Pinpoint the cell where the given text exists, returning its (x, y) midpoint coordinate. 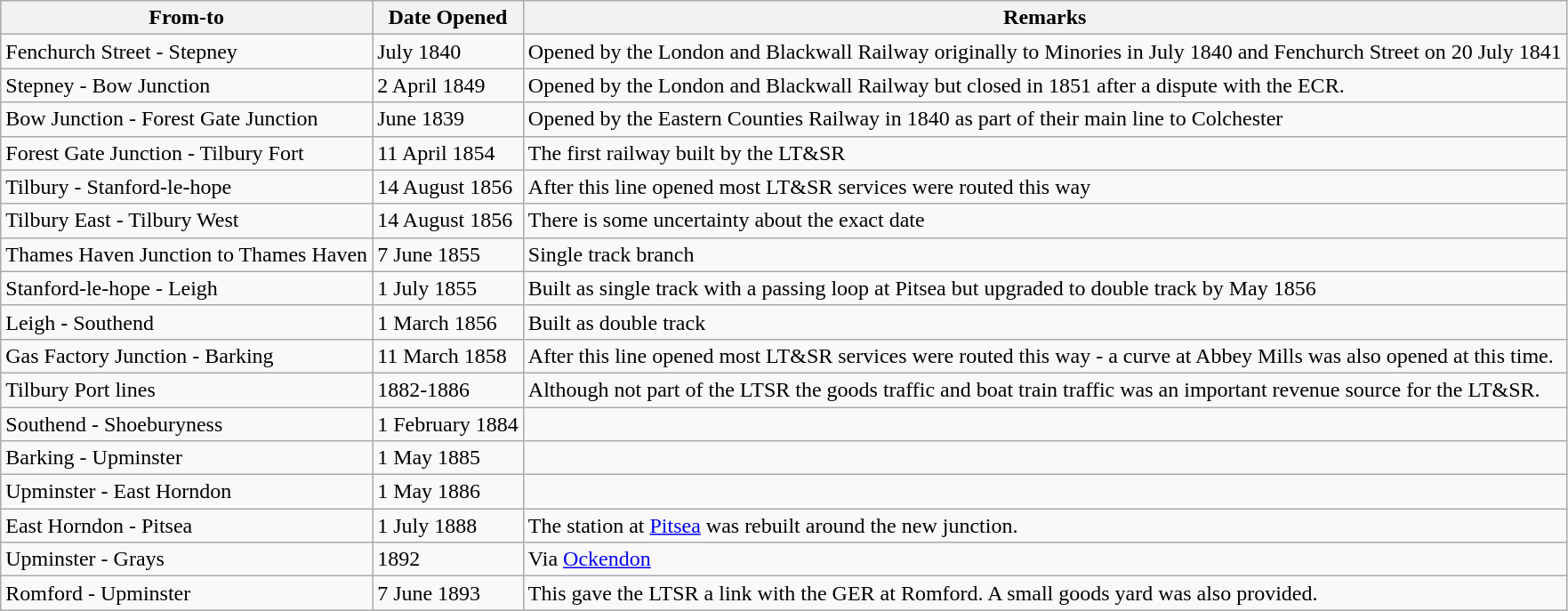
Southend - Shoeburyness (187, 424)
2 April 1849 (448, 85)
7 June 1893 (448, 593)
Thames Haven Junction to Thames Haven (187, 254)
East Horndon - Pitsea (187, 526)
July 1840 (448, 52)
Although not part of the LTSR the goods traffic and boat train traffic was an important revenue source for the LT&SR. (1044, 390)
1 July 1855 (448, 288)
Date Opened (448, 18)
The station at Pitsea was rebuilt around the new junction. (1044, 526)
1882-1886 (448, 390)
From-to (187, 18)
Opened by the Eastern Counties Railway in 1840 as part of their main line to Colchester (1044, 119)
7 June 1855 (448, 254)
June 1839 (448, 119)
Fenchurch Street - Stepney (187, 52)
Stanford-le-hope - Leigh (187, 288)
Upminster - East Horndon (187, 492)
Via Ockendon (1044, 559)
Upminster - Grays (187, 559)
1892 (448, 559)
Tilbury Port lines (187, 390)
1 March 1856 (448, 322)
1 May 1885 (448, 458)
Romford - Upminster (187, 593)
Gas Factory Junction - Barking (187, 356)
1 February 1884 (448, 424)
This gave the LTSR a link with the GER at Romford. A small goods yard was also provided. (1044, 593)
There is some uncertainty about the exact date (1044, 221)
Tilbury East - Tilbury West (187, 221)
Tilbury - Stanford-le-hope (187, 187)
11 March 1858 (448, 356)
After this line opened most LT&SR services were routed this way (1044, 187)
Built as single track with a passing loop at Pitsea but upgraded to double track by May 1856 (1044, 288)
The first railway built by the LT&SR (1044, 153)
11 April 1854 (448, 153)
1 July 1888 (448, 526)
1 May 1886 (448, 492)
Opened by the London and Blackwall Railway but closed in 1851 after a dispute with the ECR. (1044, 85)
Built as double track (1044, 322)
After this line opened most LT&SR services were routed this way - a curve at Abbey Mills was also opened at this time. (1044, 356)
Single track branch (1044, 254)
Opened by the London and Blackwall Railway originally to Minories in July 1840 and Fenchurch Street on 20 July 1841 (1044, 52)
Bow Junction - Forest Gate Junction (187, 119)
Forest Gate Junction - Tilbury Fort (187, 153)
Stepney - Bow Junction (187, 85)
Barking - Upminster (187, 458)
Leigh - Southend (187, 322)
Remarks (1044, 18)
